Locate the cell with the specified text and output its (X, Y) center coordinate. 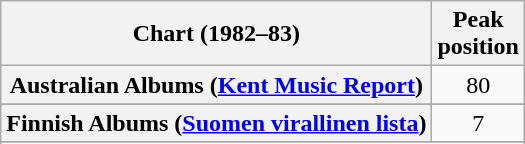
Australian Albums (Kent Music Report) (216, 85)
80 (478, 85)
Peakposition (478, 34)
Finnish Albums (Suomen virallinen lista) (216, 123)
7 (478, 123)
Chart (1982–83) (216, 34)
